Locate the cell with the specified text and output its (x, y) center coordinate. 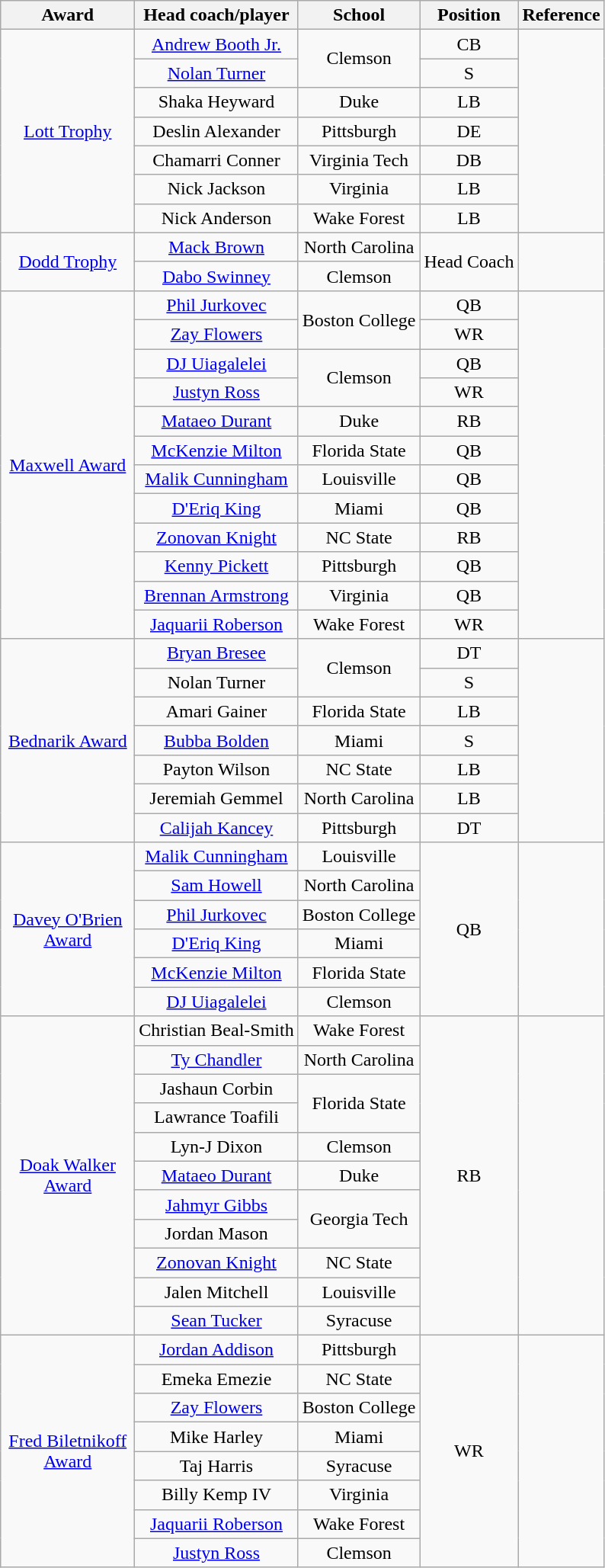
Jordan Addison (216, 1350)
Virginia Tech (359, 160)
Brennan Armstrong (216, 595)
Ty Chandler (216, 1060)
School (359, 15)
Taj Harris (216, 1466)
Christian Beal-Smith (216, 1031)
Andrew Booth Jr. (216, 44)
Maxwell Award (68, 465)
Davey O'Brien Award (68, 929)
DB (469, 160)
DE (469, 131)
Bryan Bresee (216, 653)
Chamarri Conner (216, 160)
Jashaun Corbin (216, 1089)
Sean Tucker (216, 1321)
Calijah Kancey (216, 827)
Kenny Pickett (216, 566)
Dodd Trophy (68, 261)
Lyn-J Dixon (216, 1146)
Jordan Mason (216, 1233)
Jahmyr Gibbs (216, 1204)
Dabo Swinney (216, 276)
Award (68, 15)
Doak Walker Award (68, 1175)
CB (469, 44)
Bubba Bolden (216, 740)
Lott Trophy (68, 131)
Nick Anderson (216, 218)
Sam Howell (216, 886)
Jalen Mitchell (216, 1292)
Head coach/player (216, 15)
Emeka Emezie (216, 1379)
Deslin Alexander (216, 131)
Mack Brown (216, 247)
Lawrance Toafili (216, 1117)
Amari Gainer (216, 711)
Fred Biletnikoff Award (68, 1451)
Mike Harley (216, 1437)
Head Coach (469, 261)
Bednarik Award (68, 740)
Shaka Heyward (216, 102)
Position (469, 15)
Reference (561, 15)
Georgia Tech (359, 1219)
Nick Jackson (216, 189)
Billy Kemp IV (216, 1495)
Jeremiah Gemmel (216, 798)
Payton Wilson (216, 769)
